From the cell containing the given text, extract its center point as (x, y) coordinate. 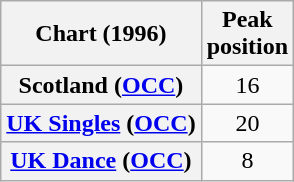
Scotland (OCC) (101, 85)
UK Singles (OCC) (101, 123)
UK Dance (OCC) (101, 161)
20 (247, 123)
8 (247, 161)
16 (247, 85)
Chart (1996) (101, 34)
Peakposition (247, 34)
